Detect which cell encompasses the target text, then output its [X, Y] center coordinate. 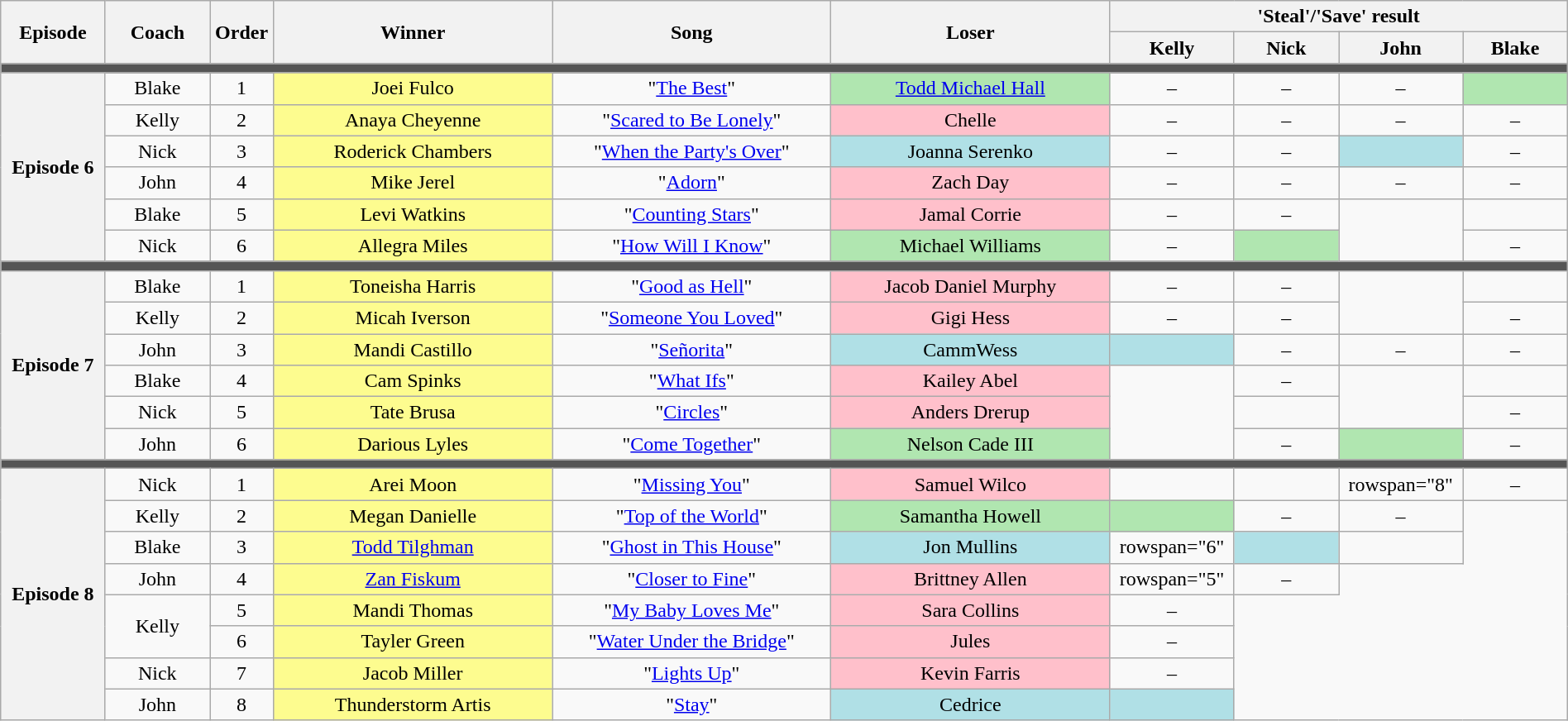
Jon Mullins [971, 547]
"How Will I Know" [691, 246]
rowspan="6" [1172, 547]
Michael Williams [971, 246]
"Water Under the Bridge" [691, 642]
Brittney Allen [971, 579]
"Good as Hell" [691, 286]
Thunderstorm Artis [414, 704]
Kailey Abel [971, 381]
Tate Brusa [414, 413]
"Top of the World" [691, 516]
Mike Jerel [414, 183]
Joanna Serenko [971, 151]
Arei Moon [414, 485]
Sara Collins [971, 610]
Loser [971, 32]
Episode 8 [53, 594]
Episode [53, 32]
Jules [971, 642]
7 [241, 673]
"Counting Stars" [691, 214]
Allegra Miles [414, 246]
"Missing You" [691, 485]
Kevin Farris [971, 673]
"Come Together" [691, 444]
Micah Iverson [414, 318]
Megan Danielle [414, 516]
"Someone You Loved" [691, 318]
Coach [157, 32]
Episode 7 [53, 365]
Samantha Howell [971, 516]
Zach Day [971, 183]
Order [241, 32]
Jamal Corrie [971, 214]
Toneisha Harris [414, 286]
Anaya Cheyenne [414, 120]
Darious Lyles [414, 444]
Jacob Daniel Murphy [971, 286]
"Circles" [691, 413]
Cam Spinks [414, 381]
Mandi Thomas [414, 610]
Nelson Cade III [971, 444]
"Stay" [691, 704]
CammWess [971, 350]
"The Best" [691, 88]
Chelle [971, 120]
"Lights Up" [691, 673]
Roderick Chambers [414, 151]
Samuel Wilco [971, 485]
"Adorn" [691, 183]
"Ghost in This House" [691, 547]
Anders Drerup [971, 413]
rowspan="5" [1172, 579]
"My Baby Loves Me" [691, 610]
Tayler Green [414, 642]
Levi Watkins [414, 214]
Gigi Hess [971, 318]
Song [691, 32]
"Scared to Be Lonely" [691, 120]
Episode 6 [53, 167]
Todd Tilghman [414, 547]
"When the Party's Over" [691, 151]
Cedrice [971, 704]
Todd Michael Hall [971, 88]
"Closer to Fine" [691, 579]
"What Ifs" [691, 381]
Jacob Miller [414, 673]
'Steal'/'Save' result [1338, 17]
Winner [414, 32]
Joei Fulco [414, 88]
"Señorita" [691, 350]
8 [241, 704]
rowspan="8" [1400, 485]
Zan Fiskum [414, 579]
Mandi Castillo [414, 350]
